Return the (X, Y) coordinate for the center point of the cell that contains the specified text.  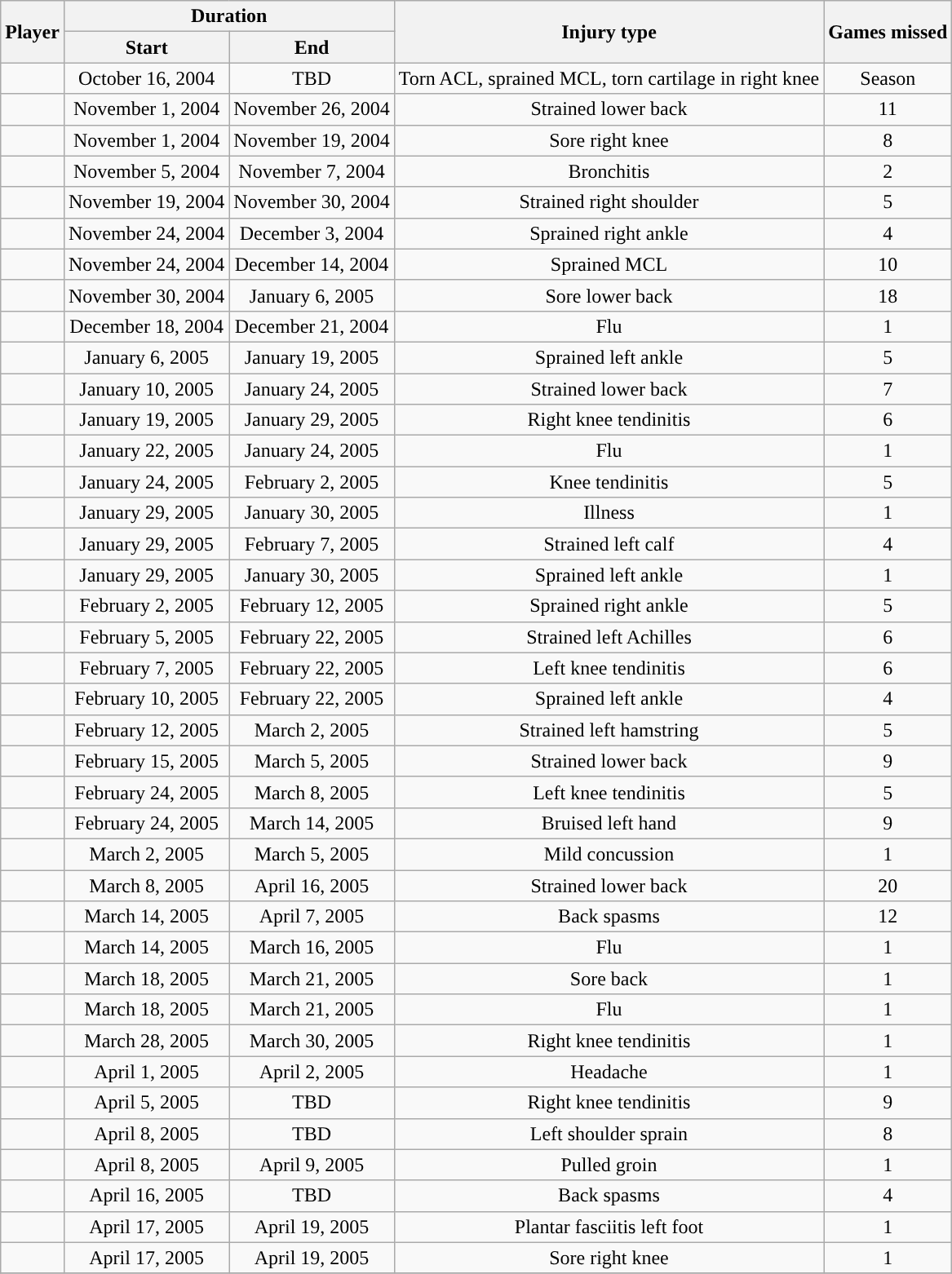
April 9, 2005 (312, 1165)
Knee tendinitis (609, 482)
18 (888, 295)
March 16, 2005 (312, 948)
10 (888, 264)
Left shoulder sprain (609, 1134)
Mild concussion (609, 854)
Illness (609, 513)
Strained left Achilles (609, 637)
Bruised left hand (609, 823)
Sore back (609, 979)
December 18, 2004 (146, 326)
December 3, 2004 (312, 233)
Plantar fasciitis left foot (609, 1227)
April 2, 2005 (312, 1072)
Start (146, 47)
Strained left calf (609, 544)
April 5, 2005 (146, 1103)
March 28, 2005 (146, 1041)
November 7, 2004 (312, 171)
March 30, 2005 (312, 1041)
October 16, 2004 (146, 78)
November 26, 2004 (312, 109)
End (312, 47)
Season (888, 78)
Strained right shoulder (609, 202)
7 (888, 389)
11 (888, 109)
Strained left hamstring (609, 730)
Sprained MCL (609, 264)
Player (33, 32)
December 21, 2004 (312, 326)
February 5, 2005 (146, 637)
12 (888, 917)
Torn ACL, sprained MCL, torn cartilage in right knee (609, 78)
April 1, 2005 (146, 1072)
Duration (228, 16)
2 (888, 171)
Headache (609, 1072)
December 14, 2004 (312, 264)
Sore lower back (609, 295)
20 (888, 885)
February 10, 2005 (146, 699)
February 15, 2005 (146, 761)
Injury type (609, 32)
January 10, 2005 (146, 389)
April 7, 2005 (312, 917)
Games missed (888, 32)
January 22, 2005 (146, 451)
November 5, 2004 (146, 171)
Bronchitis (609, 171)
Pulled groin (609, 1165)
